Identify which cell holds the provided text, then report its [x, y] central coordinate. 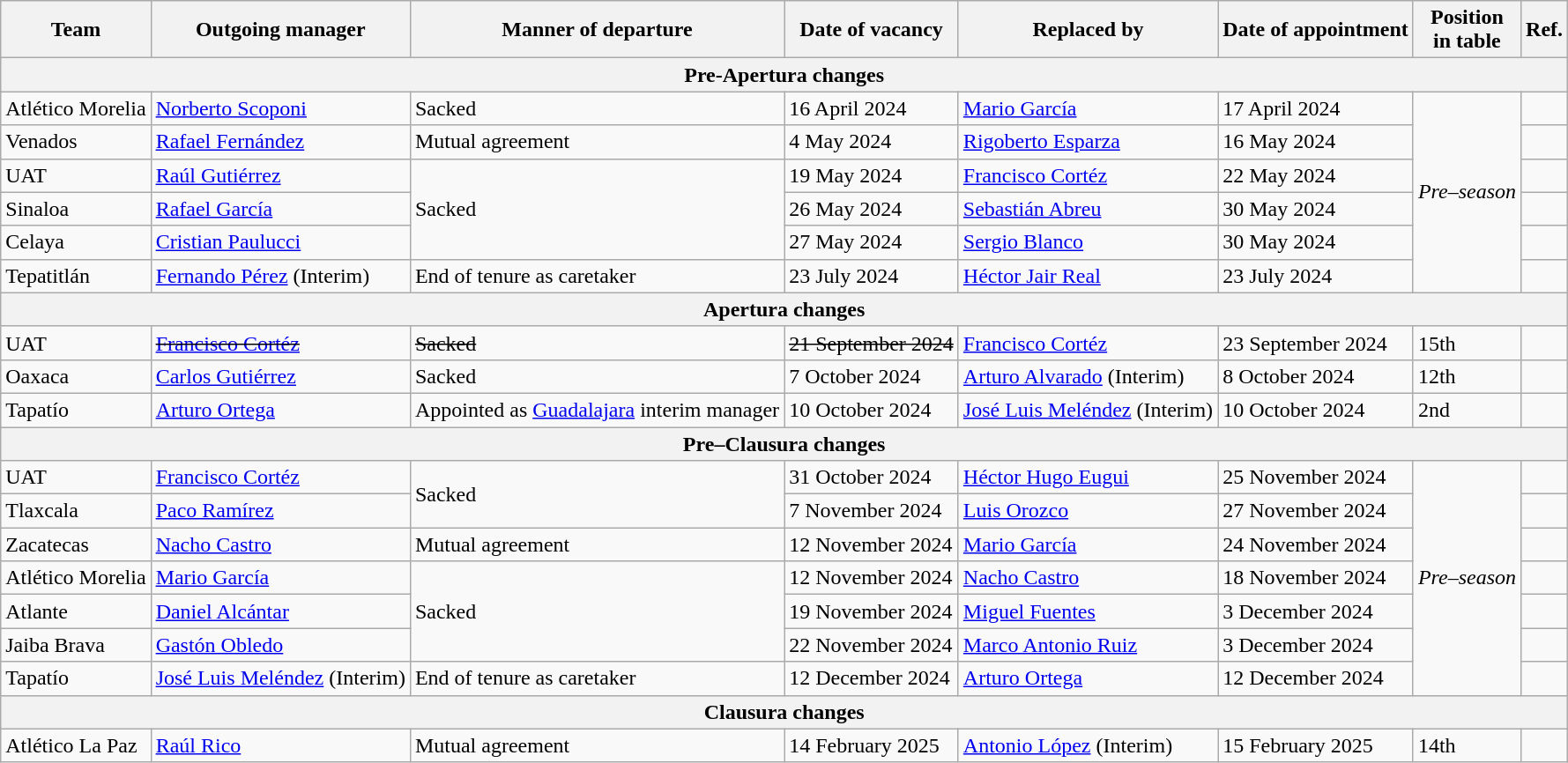
14 February 2025 [872, 745]
Date of vacancy [872, 30]
Fernando Pérez (Interim) [280, 276]
Pre–Clausura changes [784, 443]
Oaxaca [76, 376]
Rafael Fernández [280, 142]
Date of appointment [1316, 30]
Ref. [1544, 30]
27 November 2024 [1316, 511]
7 November 2024 [872, 511]
Sebastián Abreu [1088, 209]
26 May 2024 [872, 209]
Sergio Blanco [1088, 242]
Rigoberto Esparza [1088, 142]
Norberto Scoponi [280, 108]
Atlético La Paz [76, 745]
15th [1467, 343]
Outgoing manager [280, 30]
Team [76, 30]
Venados [76, 142]
23 September 2024 [1316, 343]
2nd [1467, 410]
Pre-Apertura changes [784, 75]
16 May 2024 [1316, 142]
22 November 2024 [872, 645]
4 May 2024 [872, 142]
Marco Antonio Ruiz [1088, 645]
16 April 2024 [872, 108]
22 May 2024 [1316, 175]
27 May 2024 [872, 242]
15 February 2025 [1316, 745]
Jaiba Brava [76, 645]
Appointed as Guadalajara interim manager [597, 410]
17 April 2024 [1316, 108]
Apertura changes [784, 309]
Miguel Fuentes [1088, 611]
Arturo Alvarado (Interim) [1088, 376]
14th [1467, 745]
Raúl Rico [280, 745]
Paco Ramírez [280, 511]
Rafael García [280, 209]
8 October 2024 [1316, 376]
Zacatecas [76, 544]
Sinaloa [76, 209]
21 September 2024 [872, 343]
Replaced by [1088, 30]
Carlos Gutiérrez [280, 376]
Daniel Alcántar [280, 611]
25 November 2024 [1316, 478]
Luis Orozco [1088, 511]
18 November 2024 [1316, 578]
Antonio López (Interim) [1088, 745]
Clausura changes [784, 712]
Manner of departure [597, 30]
12th [1467, 376]
7 October 2024 [872, 376]
Tepatitlán [76, 276]
Raúl Gutiérrez [280, 175]
19 May 2024 [872, 175]
19 November 2024 [872, 611]
Tlaxcala [76, 511]
Cristian Paulucci [280, 242]
31 October 2024 [872, 478]
Héctor Jair Real [1088, 276]
Gastón Obledo [280, 645]
Atlante [76, 611]
Héctor Hugo Eugui [1088, 478]
24 November 2024 [1316, 544]
Position in table [1467, 30]
Celaya [76, 242]
